Determine the [X, Y] coordinate at the center of the cell enclosing the given text.  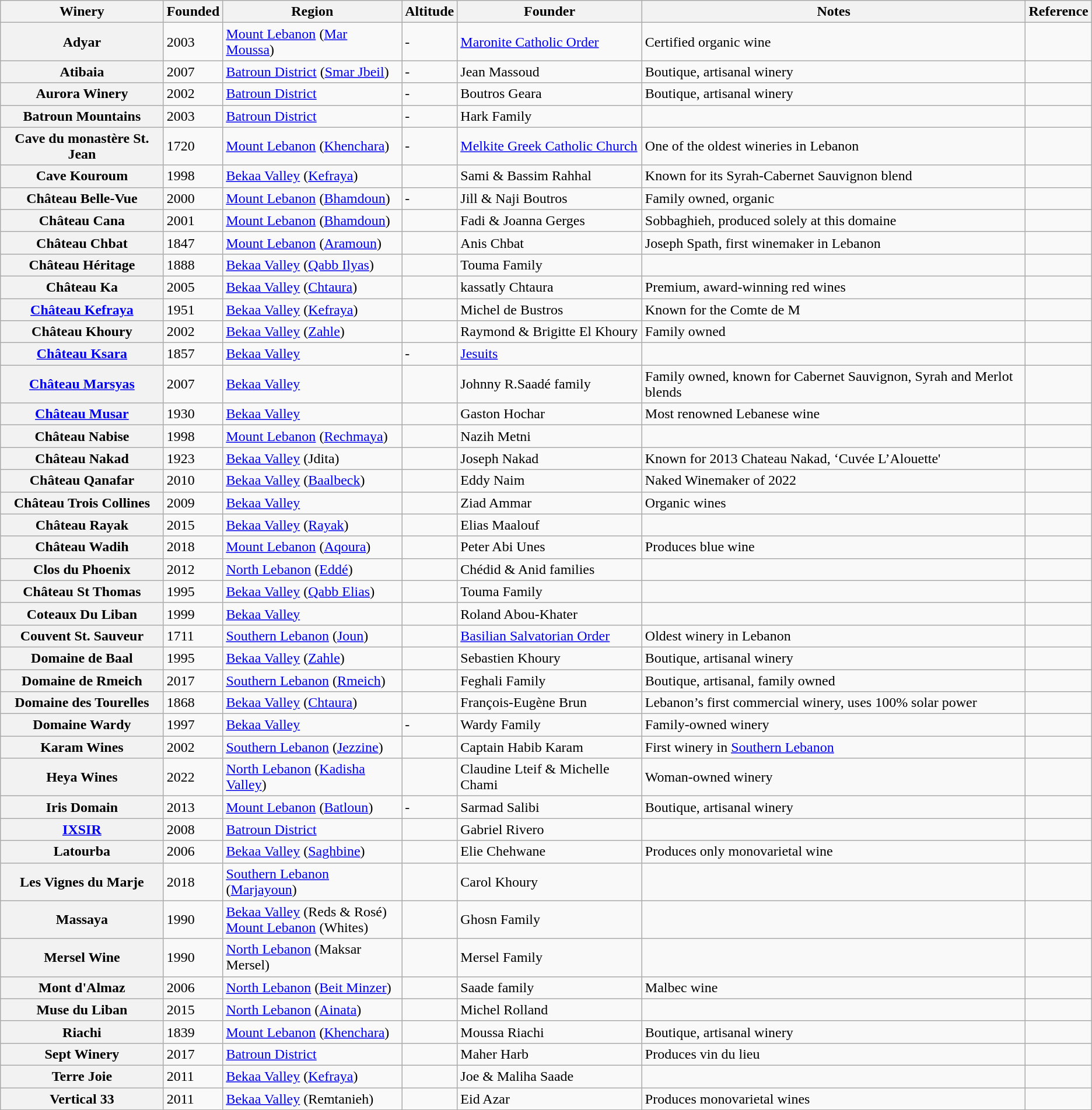
Bekaa Valley (Jdita) [313, 458]
Southern Lebanon (Rmeich) [313, 681]
Mount Lebanon (Mar Moussa) [313, 42]
1930 [193, 414]
Feghali Family [549, 681]
Château Nakad [82, 458]
1857 [193, 354]
2010 [193, 481]
François-Eugène Brun [549, 703]
Mount Lebanon (Aramoun) [313, 243]
Moussa Riachi [549, 1032]
Domaine de Baal [82, 658]
Bekaa Valley (Rayak) [313, 525]
Basilian Salvatorian Order [549, 636]
Lebanon’s first commercial winery, uses 100% solar power [834, 703]
2008 [193, 829]
Coteaux Du Liban [82, 614]
Château Chbat [82, 243]
Batroun Mountains [82, 116]
Family owned [834, 332]
1923 [193, 458]
Heya Wines [82, 777]
Domaine des Tourelles [82, 703]
Mount Lebanon (Batloun) [313, 807]
Boutique, artisanal, family owned [834, 681]
Batroun District (Smar Jbeil) [313, 72]
Claudine Lteif & Michelle Chami [549, 777]
Eid Azar [549, 1098]
North Lebanon (Eddé) [313, 569]
Eddy Naim [549, 481]
Cave Kouroum [82, 176]
2000 [193, 198]
Ghosn Family [549, 919]
Family-owned winery [834, 725]
Domaine de Rmeich [82, 681]
Michel de Bustros [549, 310]
Mount Lebanon (Aqoura) [313, 547]
Domaine Wardy [82, 725]
Château Nabise [82, 436]
Region [313, 12]
Château Ksara [82, 354]
1951 [193, 310]
Joseph Nakad [549, 458]
Organic wines [834, 503]
2022 [193, 777]
Joe & Maliha Saade [549, 1076]
Château Qanafar [82, 481]
Oldest winery in Lebanon [834, 636]
Sobbaghieh, produced solely at this domaine [834, 220]
North Lebanon (Ainata) [313, 1010]
Château Belle-Vue [82, 198]
Bekaa Valley (Remtanieh) [313, 1098]
Boutros Geara [549, 94]
Altitude [429, 12]
Clos du Phoenix [82, 569]
kassatly Chtaura [549, 287]
Nazih Metni [549, 436]
Mount Lebanon (Rechmaya) [313, 436]
Known for the Comte de M [834, 310]
1997 [193, 725]
Certified organic wine [834, 42]
North Lebanon (Maksar Mersel) [313, 958]
Wardy Family [549, 725]
Château Wadih [82, 547]
Known for its Syrah-Cabernet Sauvignon blend [834, 176]
Michel Rolland [549, 1010]
Bekaa Valley (Qabb Elias) [313, 591]
Sebastien Khoury [549, 658]
Château Héritage [82, 265]
Jean Massoud [549, 72]
Château Ka [82, 287]
Gaston Hochar [549, 414]
Château Trois Collines [82, 503]
Family owned, known for Cabernet Sauvignon, Syrah and Merlot blends [834, 384]
Aurora Winery [82, 94]
One of the oldest wineries in Lebanon [834, 146]
Produces monovarietal wines [834, 1098]
Château St Thomas [82, 591]
Chédid & Anid families [549, 569]
Melkite Greek Catholic Church [549, 146]
Bekaa Valley (Qabb Ilyas) [313, 265]
Château Marsyas [82, 384]
Saade family [549, 988]
Mersel Wine [82, 958]
Cave du monastère St. Jean [82, 146]
Carol Khoury [549, 882]
2009 [193, 503]
Elie Chehwane [549, 852]
IXSIR [82, 829]
Southern Lebanon (Marjayoun) [313, 882]
Maronite Catholic Order [549, 42]
Most renowned Lebanese wine [834, 414]
Iris Domain [82, 807]
1868 [193, 703]
Château Kefraya [82, 310]
1888 [193, 265]
Family owned, organic [834, 198]
Karam Wines [82, 747]
Latourba [82, 852]
Produces vin du lieu [834, 1054]
Atibaia [82, 72]
Southern Lebanon (Jezzine) [313, 747]
Bekaa Valley (Baalbeck) [313, 481]
Woman-owned winery [834, 777]
Elias Maalouf [549, 525]
Founder [549, 12]
2001 [193, 220]
North Lebanon (Kadisha Valley) [313, 777]
1720 [193, 146]
2012 [193, 569]
Vertical 33 [82, 1098]
Jesuits [549, 354]
Malbec wine [834, 988]
Winery [82, 12]
Produces only monovarietal wine [834, 852]
Naked Winemaker of 2022 [834, 481]
Joseph Spath, first winemaker in Lebanon [834, 243]
Maher Harb [549, 1054]
Gabriel Rivero [549, 829]
Château Rayak [82, 525]
Mont d'Almaz [82, 988]
Terre Joie [82, 1076]
Massaya [82, 919]
2013 [193, 807]
Founded [193, 12]
Produces blue wine [834, 547]
Reference [1058, 12]
Hark Family [549, 116]
Raymond & Brigitte El Khoury [549, 332]
Peter Abi Unes [549, 547]
Bekaa Valley (Reds & Rosé) Mount Lebanon (Whites) [313, 919]
First winery in Southern Lebanon [834, 747]
Southern Lebanon (Joun) [313, 636]
Mersel Family [549, 958]
1839 [193, 1032]
Fadi & Joanna Gerges [549, 220]
Jill & Naji Boutros [549, 198]
Anis Chbat [549, 243]
Château Musar [82, 414]
Sept Winery [82, 1054]
Known for 2013 Chateau Nakad, ‘Cuvée L’Alouette' [834, 458]
Muse du Liban [82, 1010]
2005 [193, 287]
Roland Abou-Khater [549, 614]
Bekaa Valley (Saghbine) [313, 852]
Johnny R.Saadé family [549, 384]
Captain Habib Karam [549, 747]
Notes [834, 12]
Les Vignes du Marje [82, 882]
1711 [193, 636]
Château Cana [82, 220]
Sarmad Salibi [549, 807]
North Lebanon (Beit Minzer) [313, 988]
Ziad Ammar [549, 503]
Adyar [82, 42]
1999 [193, 614]
Couvent St. Sauveur [82, 636]
Sami & Bassim Rahhal [549, 176]
Riachi [82, 1032]
1847 [193, 243]
Premium, award-winning red wines [834, 287]
Château Khoury [82, 332]
